Determine the [X, Y] coordinate at the center of the cell enclosing the given text.  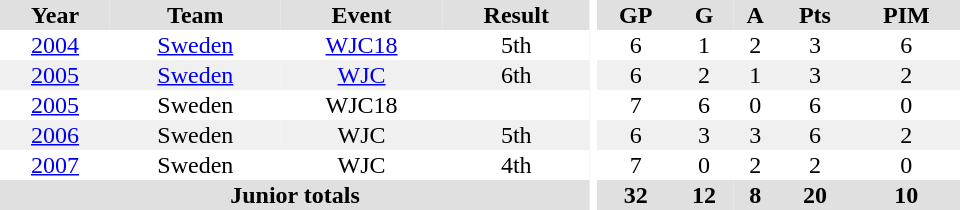
2006 [55, 135]
Year [55, 15]
10 [906, 195]
32 [636, 195]
2004 [55, 45]
PIM [906, 15]
Team [196, 15]
12 [704, 195]
Pts [815, 15]
G [704, 15]
Result [516, 15]
20 [815, 195]
Junior totals [295, 195]
4th [516, 165]
GP [636, 15]
6th [516, 75]
2007 [55, 165]
8 [755, 195]
A [755, 15]
Event [362, 15]
